Determine the [x, y] coordinate at the center of the cell enclosing the given text.  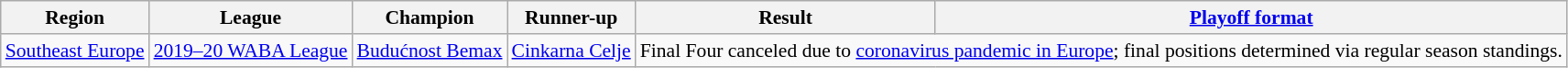
League [251, 17]
Result [786, 17]
Champion [430, 17]
Southeast Europe [75, 51]
Region [75, 17]
2019–20 WABA League [251, 51]
Budućnost Bemax [430, 51]
Final Four canceled due to coronavirus pandemic in Europe; final positions determined via regular season standings. [1101, 51]
Runner-up [572, 17]
Cinkarna Celje [572, 51]
Playoff format [1251, 17]
